Extract the [X, Y] coordinate from the center of the cell holding the provided text.  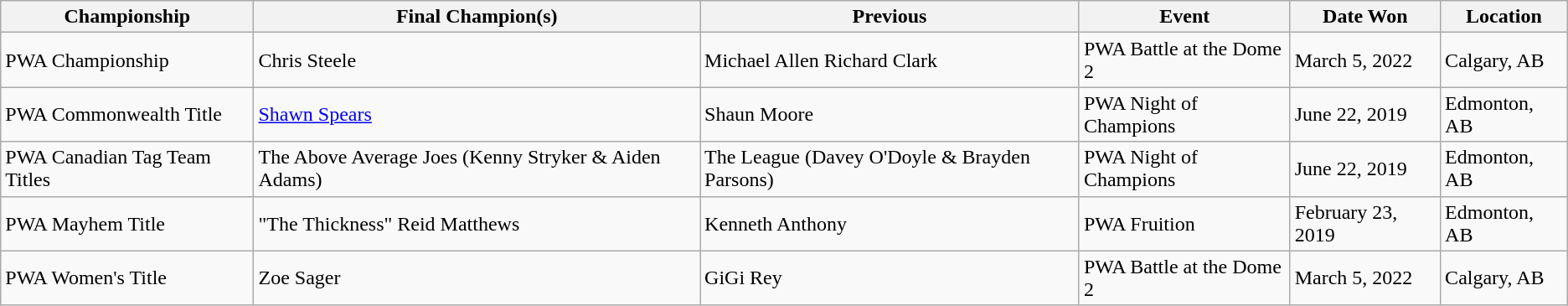
PWA Mayhem Title [127, 223]
Date Won [1365, 17]
February 23, 2019 [1365, 223]
Previous [890, 17]
PWA Championship [127, 60]
"The Thickness" Reid Matthews [477, 223]
Kenneth Anthony [890, 223]
Chris Steele [477, 60]
Location [1504, 17]
Final Champion(s) [477, 17]
Championship [127, 17]
Shaun Moore [890, 114]
Michael Allen Richard Clark [890, 60]
The League (Davey O'Doyle & Brayden Parsons) [890, 169]
GiGi Rey [890, 278]
PWA Canadian Tag Team Titles [127, 169]
PWA Fruition [1184, 223]
The Above Average Joes (Kenny Stryker & Aiden Adams) [477, 169]
PWA Women's Title [127, 278]
Shawn Spears [477, 114]
PWA Commonwealth Title [127, 114]
Event [1184, 17]
Zoe Sager [477, 278]
